Output the [X, Y] coordinate of the center of the cell containing the given text.  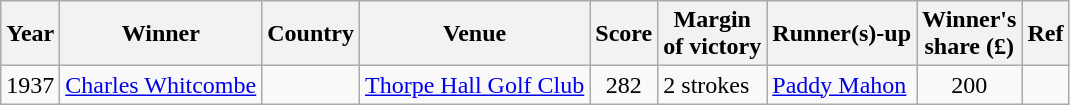
Thorpe Hall Golf Club [474, 85]
Score [624, 34]
Runner(s)-up [842, 34]
1937 [30, 85]
Venue [474, 34]
282 [624, 85]
Ref [1046, 34]
Marginof victory [712, 34]
2 strokes [712, 85]
Charles Whitcombe [161, 85]
Winner'sshare (£) [970, 34]
200 [970, 85]
Year [30, 34]
Paddy Mahon [842, 85]
Winner [161, 34]
Country [311, 34]
